Determine the (x, y) coordinate at the center of the cell enclosing the given text.  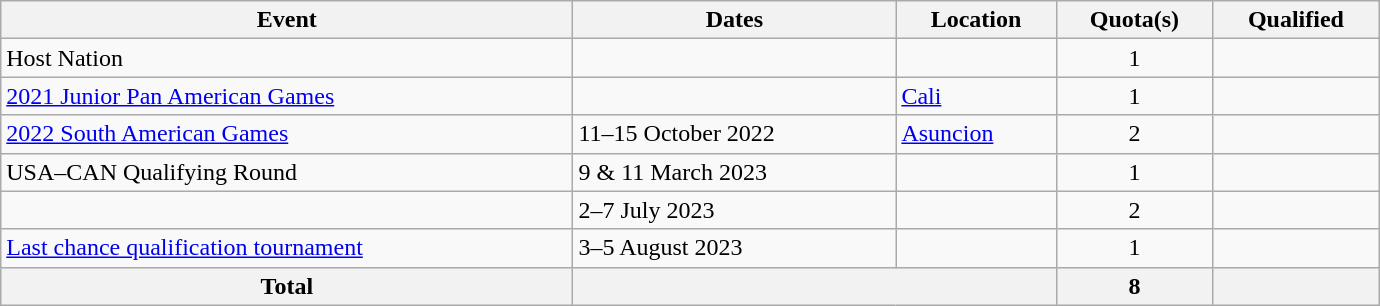
2022 South American Games (287, 134)
Event (287, 20)
Qualified (1296, 20)
Asuncion (976, 134)
9 & 11 March 2023 (734, 172)
Last chance qualification tournament (287, 248)
Quota(s) (1134, 20)
Location (976, 20)
2–7 July 2023 (734, 210)
11–15 October 2022 (734, 134)
2021 Junior Pan American Games (287, 96)
3–5 August 2023 (734, 248)
8 (1134, 286)
Host Nation (287, 58)
Total (287, 286)
USA–CAN Qualifying Round (287, 172)
Dates (734, 20)
Cali (976, 96)
